Scan for the cell matching the given text and deliver its [x, y] coordinate at center. 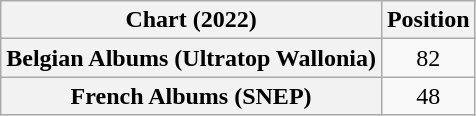
Belgian Albums (Ultratop Wallonia) [192, 58]
Position [428, 20]
French Albums (SNEP) [192, 96]
Chart (2022) [192, 20]
82 [428, 58]
48 [428, 96]
